Search for the cell housing the specified text and yield its [x, y] center coordinate. 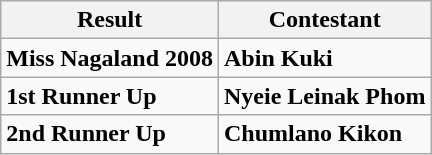
Nyeie Leinak Phom [325, 96]
Miss Nagaland 2008 [110, 58]
Contestant [325, 20]
Abin Kuki [325, 58]
1st Runner Up [110, 96]
2nd Runner Up [110, 134]
Result [110, 20]
Chumlano Kikon [325, 134]
